Return (x, y) of the center of cell containing provided text 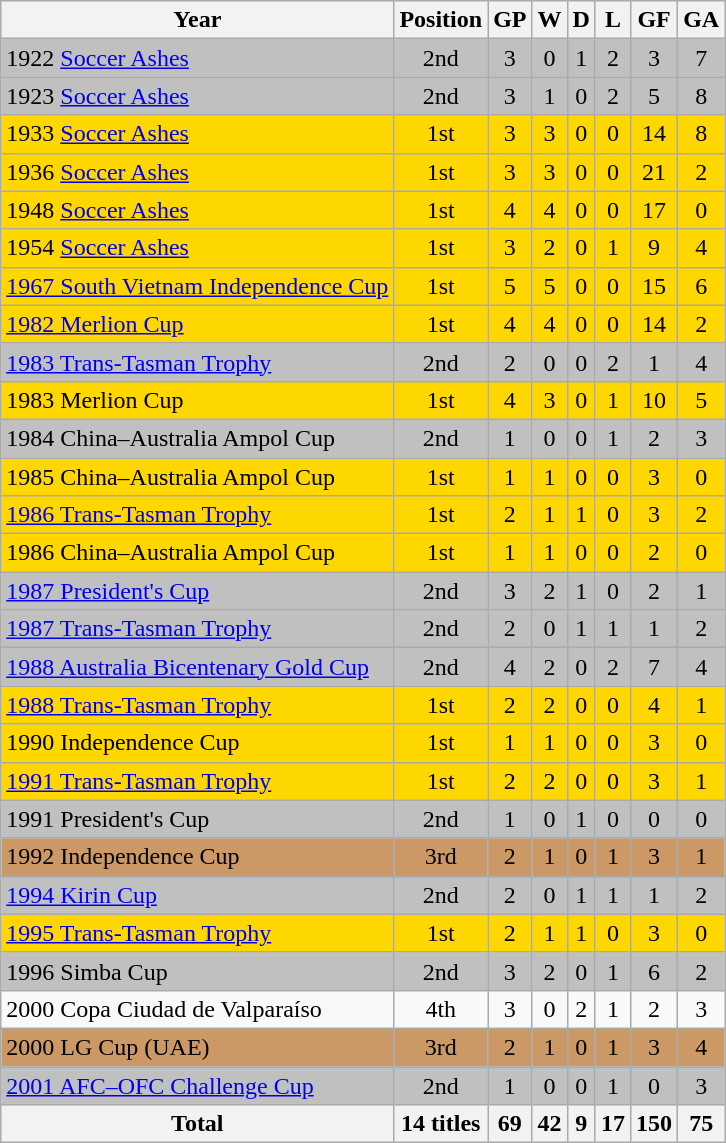
1991 Trans-Tasman Trophy (198, 781)
14 titles (441, 1124)
Position (441, 20)
Year (198, 20)
1933 Soccer Ashes (198, 134)
15 (654, 286)
1948 Soccer Ashes (198, 210)
1988 Trans-Tasman Trophy (198, 705)
D (581, 20)
2001 AFC–OFC Challenge Cup (198, 1085)
75 (702, 1124)
1954 Soccer Ashes (198, 248)
1985 China–Australia Ampol Cup (198, 477)
2000 LG Cup (UAE) (198, 1047)
1987 President's Cup (198, 591)
GA (702, 20)
1922 Soccer Ashes (198, 58)
1988 Australia Bicentenary Gold Cup (198, 667)
1992 Independence Cup (198, 857)
4th (441, 1009)
W (550, 20)
1995 Trans-Tasman Trophy (198, 933)
L (612, 20)
1986 Trans-Tasman Trophy (198, 515)
1991 President's Cup (198, 819)
1967 South Vietnam Independence Cup (198, 286)
150 (654, 1124)
1994 Kirin Cup (198, 895)
GP (510, 20)
1923 Soccer Ashes (198, 96)
42 (550, 1124)
1983 Trans-Tasman Trophy (198, 362)
10 (654, 400)
2000 Copa Ciudad de Valparaíso (198, 1009)
1990 Independence Cup (198, 743)
1982 Merlion Cup (198, 324)
1984 China–Australia Ampol Cup (198, 438)
GF (654, 20)
Total (198, 1124)
1996 Simba Cup (198, 971)
1986 China–Australia Ampol Cup (198, 553)
1983 Merlion Cup (198, 400)
21 (654, 172)
1987 Trans-Tasman Trophy (198, 629)
1936 Soccer Ashes (198, 172)
69 (510, 1124)
